Output the (X, Y) coordinate of the center of the cell containing the given text.  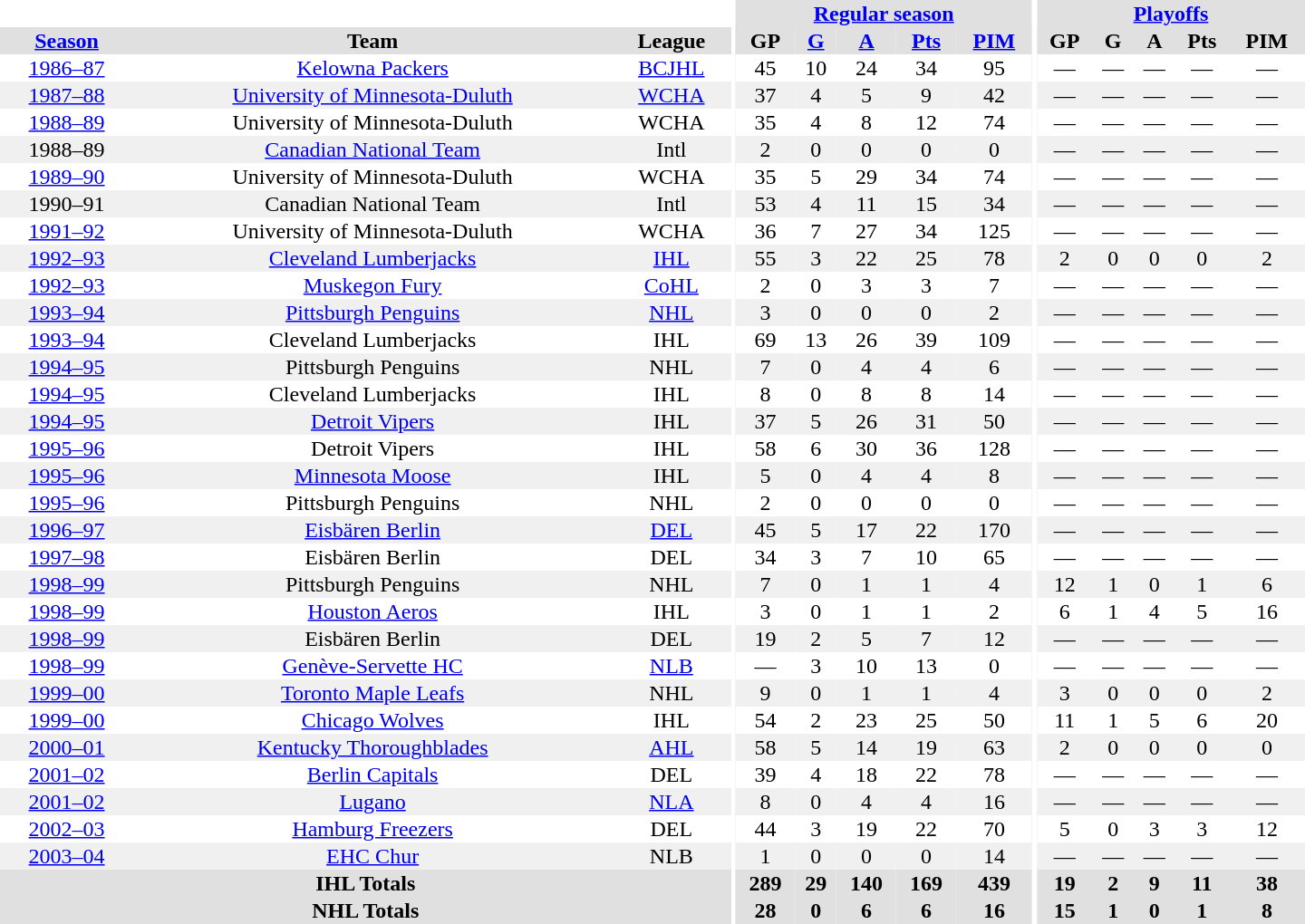
289 (766, 883)
1989–90 (67, 177)
20 (1267, 720)
1990–91 (67, 204)
95 (994, 68)
IHL Totals (365, 883)
170 (994, 530)
AHL (671, 747)
Hamburg Freezers (372, 829)
44 (766, 829)
Playoffs (1171, 14)
65 (994, 557)
Berlin Capitals (372, 775)
169 (926, 883)
1991–92 (67, 231)
Lugano (372, 802)
69 (766, 340)
63 (994, 747)
2000–01 (67, 747)
2003–04 (67, 856)
30 (866, 448)
38 (1267, 883)
League (671, 41)
42 (994, 95)
BCJHL (671, 68)
1996–97 (67, 530)
439 (994, 883)
NHL Totals (365, 910)
18 (866, 775)
28 (766, 910)
Genève-Servette HC (372, 666)
1986–87 (67, 68)
1997–98 (67, 557)
125 (994, 231)
Regular season (884, 14)
EHC Chur (372, 856)
Chicago Wolves (372, 720)
1987–88 (67, 95)
53 (766, 204)
Muskegon Fury (372, 285)
109 (994, 340)
128 (994, 448)
Season (67, 41)
NLA (671, 802)
140 (866, 883)
70 (994, 829)
CoHL (671, 285)
24 (866, 68)
Kentucky Thoroughblades (372, 747)
Minnesota Moose (372, 476)
27 (866, 231)
17 (866, 530)
Team (372, 41)
54 (766, 720)
2002–03 (67, 829)
55 (766, 258)
Houston Aeros (372, 611)
23 (866, 720)
31 (926, 421)
Kelowna Packers (372, 68)
Toronto Maple Leafs (372, 693)
